Determine the [X, Y] coordinate at the center of the cell enclosing the given text.  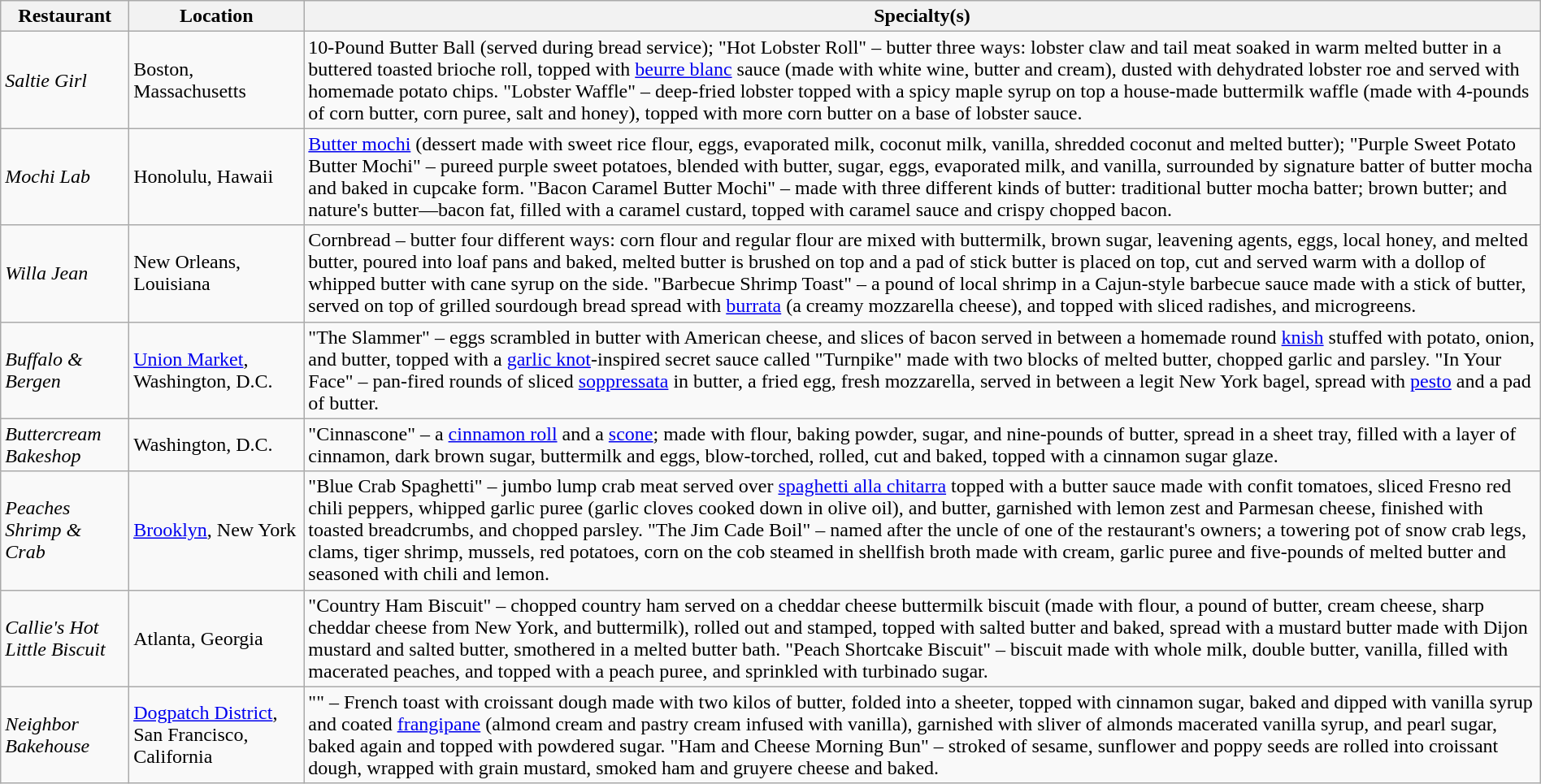
Boston, Massachusetts [216, 80]
Peaches Shrimp & Crab [65, 531]
Union Market, Washington, D.C. [216, 370]
Mochi Lab [65, 177]
New Orleans, Louisiana [216, 273]
Buffalo & Bergen [65, 370]
Willa Jean [65, 273]
Buttercream Bakeshop [65, 445]
Dogpatch District, San Francisco, California [216, 734]
Saltie Girl [65, 80]
Specialty(s) [922, 16]
Callie's Hot Little Biscuit [65, 639]
Washington, D.C. [216, 445]
Neighbor Bakehouse [65, 734]
Location [216, 16]
Honolulu, Hawaii [216, 177]
Brooklyn, New York [216, 531]
Atlanta, Georgia [216, 639]
Restaurant [65, 16]
